Locate the cell with the specified text and output its (X, Y) center coordinate. 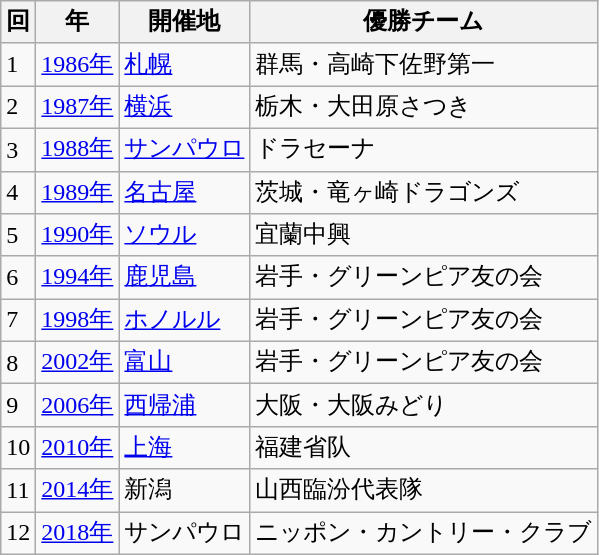
ソウル (184, 236)
5 (18, 236)
10 (18, 448)
7 (18, 320)
群馬・高崎下佐野第一 (424, 64)
山西臨汾代表隊 (424, 490)
8 (18, 362)
西帰浦 (184, 406)
2018年 (78, 534)
新潟 (184, 490)
回 (18, 22)
2002年 (78, 362)
優勝チーム (424, 22)
2 (18, 108)
1988年 (78, 150)
2014年 (78, 490)
年 (78, 22)
ニッポン・カントリー・クラブ (424, 534)
ドラセーナ (424, 150)
1986年 (78, 64)
1998年 (78, 320)
名古屋 (184, 192)
福建省队 (424, 448)
富山 (184, 362)
宜蘭中興 (424, 236)
1990年 (78, 236)
横浜 (184, 108)
栃木・大田原さつき (424, 108)
1994年 (78, 278)
9 (18, 406)
開催地 (184, 22)
茨城・竜ヶ崎ドラゴンズ (424, 192)
11 (18, 490)
1987年 (78, 108)
12 (18, 534)
6 (18, 278)
鹿児島 (184, 278)
1 (18, 64)
3 (18, 150)
1989年 (78, 192)
札幌 (184, 64)
ホノルル (184, 320)
2010年 (78, 448)
2006年 (78, 406)
4 (18, 192)
大阪・大阪みどり (424, 406)
上海 (184, 448)
